Detect which cell encompasses the target text, then output its (x, y) center coordinate. 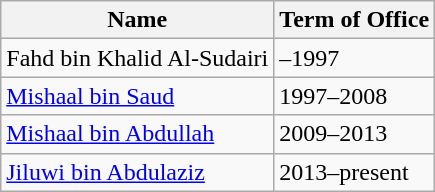
2013–present (354, 172)
2009–2013 (354, 134)
Fahd bin Khalid Al-Sudairi (138, 58)
Term of Office (354, 20)
Mishaal bin Abdullah (138, 134)
Name (138, 20)
Jiluwi bin Abdulaziz (138, 172)
–1997 (354, 58)
Mishaal bin Saud (138, 96)
1997–2008 (354, 96)
